Output the [X, Y] coordinate of the center of the cell containing the given text.  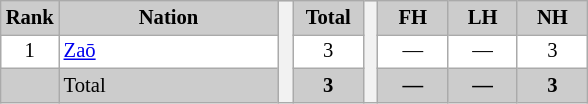
Nation [169, 17]
NH [552, 17]
1 [30, 51]
FH [413, 17]
LH [483, 17]
Rank [30, 17]
Zaō [169, 51]
